Pinpoint the cell where the given text exists, returning its (X, Y) midpoint coordinate. 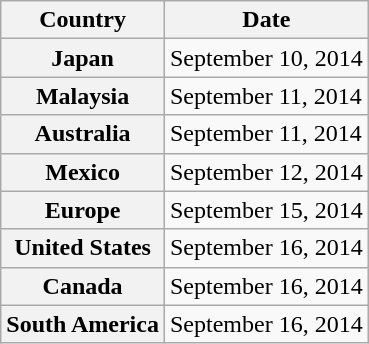
Japan (83, 58)
Australia (83, 134)
Country (83, 20)
Canada (83, 286)
September 15, 2014 (266, 210)
United States (83, 248)
Mexico (83, 172)
South America (83, 324)
Europe (83, 210)
September 10, 2014 (266, 58)
September 12, 2014 (266, 172)
Malaysia (83, 96)
Date (266, 20)
